Identify which cell holds the provided text, then report its [x, y] central coordinate. 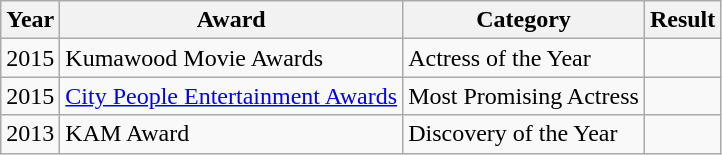
Actress of the Year [524, 58]
Category [524, 20]
KAM Award [232, 134]
Result [682, 20]
City People Entertainment Awards [232, 96]
2013 [30, 134]
Kumawood Movie Awards [232, 58]
Year [30, 20]
Discovery of the Year [524, 134]
Most Promising Actress [524, 96]
Award [232, 20]
